Output the (X, Y) coordinate of the center of the cell containing the given text.  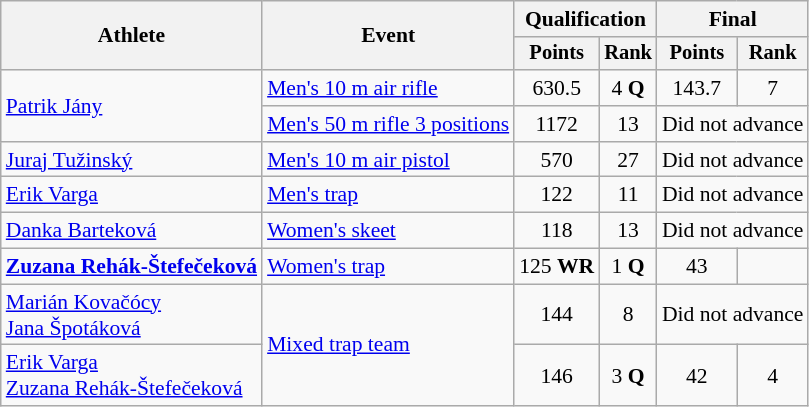
Erik Varga (132, 195)
144 (556, 314)
118 (556, 231)
Juraj Tužinský (132, 160)
Marián KovačócyJana Špotáková (132, 314)
Men's 50 m rifle 3 positions (388, 124)
7 (773, 88)
43 (697, 267)
Erik VargaZuzana Rehák-Štefečeková (132, 376)
Event (388, 36)
1 Q (628, 267)
11 (628, 195)
Mixed trap team (388, 345)
570 (556, 160)
Men's 10 m air pistol (388, 160)
Qualification (586, 19)
8 (628, 314)
125 WR (556, 267)
42 (697, 376)
Men's 10 m air rifle (388, 88)
Athlete (132, 36)
Women's trap (388, 267)
122 (556, 195)
Final (733, 19)
27 (628, 160)
Patrik Jány (132, 106)
146 (556, 376)
630.5 (556, 88)
Men's trap (388, 195)
4 (773, 376)
Zuzana Rehák-Štefečeková (132, 267)
Women's skeet (388, 231)
143.7 (697, 88)
3 Q (628, 376)
1172 (556, 124)
4 Q (628, 88)
Danka Barteková (132, 231)
